For the text-containing cell, return its midpoint in (X, Y) coordinate format. 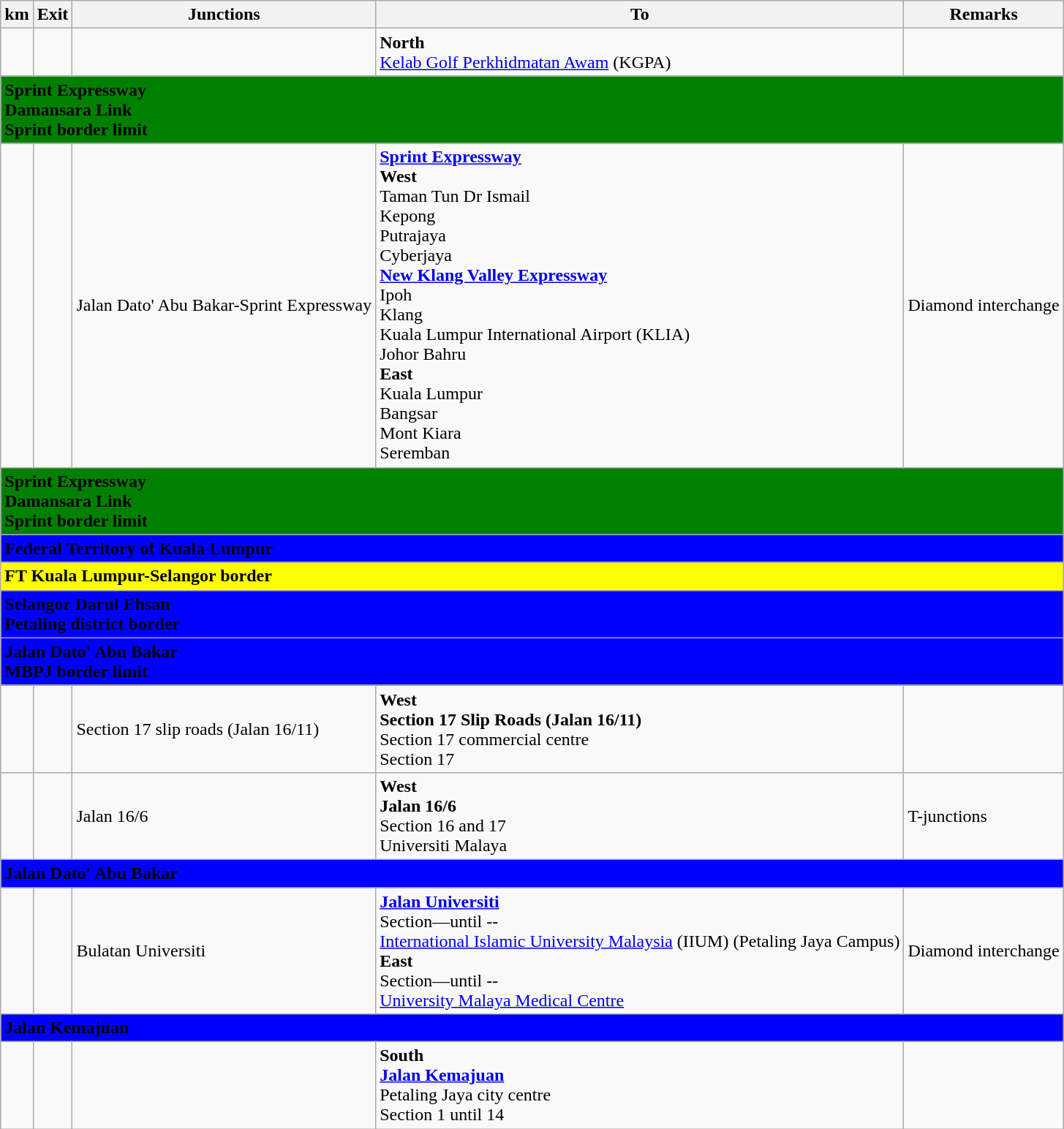
WestJalan 16/6Section 16 and 17Universiti Malaya (640, 816)
T-junctions (984, 816)
Federal Territory of Kuala Lumpur (532, 548)
Jalan Kemajuan (532, 1028)
To (640, 15)
Jalan Dato' Abu Bakar-Sprint Expressway (224, 306)
SouthJalan KemajuanPetaling Jaya city centreSection 1 until 14 (640, 1085)
Selangor Darul EhsanPetaling district border (532, 614)
Junctions (224, 15)
Remarks (984, 15)
NorthKelab Golf Perkhidmatan Awam (KGPA) (640, 53)
Jalan Dato' Abu BakarMBPJ border limit (532, 661)
Bulatan Universiti (224, 951)
FT Kuala Lumpur-Selangor border (532, 576)
km (17, 15)
Section 17 slip roads (Jalan 16/11) (224, 728)
Jalan 16/6 (224, 816)
Jalan Dato' Abu Bakar (532, 873)
WestSection 17 Slip Roads (Jalan 16/11)Section 17 commercial centreSection 17 (640, 728)
Exit (53, 15)
